Determine the [x, y] coordinate at the center of the cell enclosing the given text.  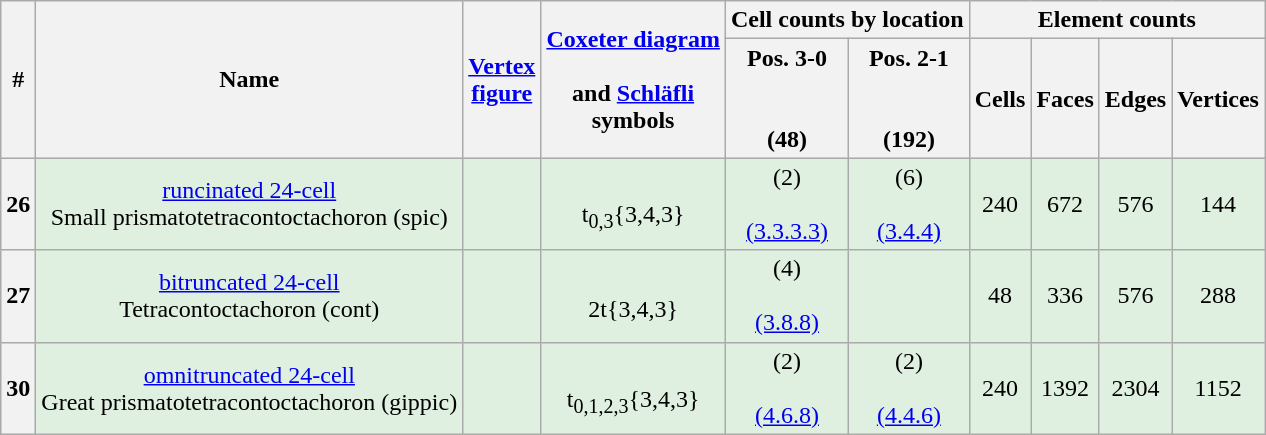
30 [18, 388]
t0,1,2,3{3,4,3} [634, 388]
1392 [1065, 388]
Pos. 2-1(192) [910, 98]
27 [18, 296]
2304 [1135, 388]
Element counts [1116, 20]
(2)(3.3.3.3) [786, 204]
runcinated 24-cellSmall prismatotetracontoctachoron (spic) [250, 204]
omnitruncated 24-cellGreat prismatotetracontoctachoron (gippic) [250, 388]
Coxeter diagramand Schläflisymbols [634, 80]
2t{3,4,3} [634, 296]
# [18, 80]
Faces [1065, 98]
336 [1065, 296]
Vertices [1218, 98]
(2)(4.6.8) [786, 388]
(6)(3.4.4) [910, 204]
288 [1218, 296]
(2)(4.4.6) [910, 388]
144 [1218, 204]
Vertexfigure [502, 80]
672 [1065, 204]
Name [250, 80]
bitruncated 24-cellTetracontoctachoron (cont) [250, 296]
Cell counts by location [847, 20]
48 [1000, 296]
Pos. 3-0(48) [786, 98]
Cells [1000, 98]
Edges [1135, 98]
26 [18, 204]
t0,3{3,4,3} [634, 204]
(4)(3.8.8) [786, 296]
1152 [1218, 388]
